Search for the cell housing the specified text and yield its [X, Y] center coordinate. 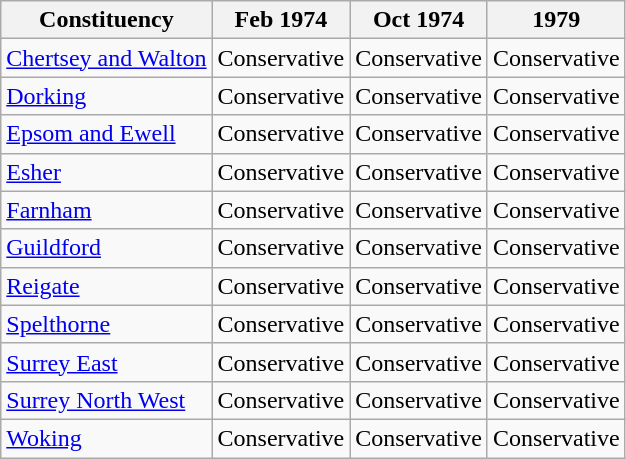
Chertsey and Walton [106, 58]
Woking [106, 438]
Spelthorne [106, 324]
Farnham [106, 210]
Constituency [106, 20]
Esher [106, 172]
Epsom and Ewell [106, 134]
Reigate [106, 286]
Feb 1974 [281, 20]
1979 [556, 20]
Dorking [106, 96]
Surrey North West [106, 400]
Guildford [106, 248]
Oct 1974 [419, 20]
Surrey East [106, 362]
